For the text-containing cell, return its midpoint in (x, y) coordinate format. 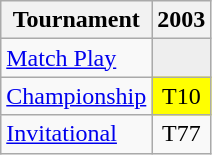
2003 (182, 20)
T10 (182, 96)
Tournament (76, 20)
Championship (76, 96)
Invitational (76, 134)
T77 (182, 134)
Match Play (76, 58)
